Locate the cell with the specified text and output its [X, Y] center coordinate. 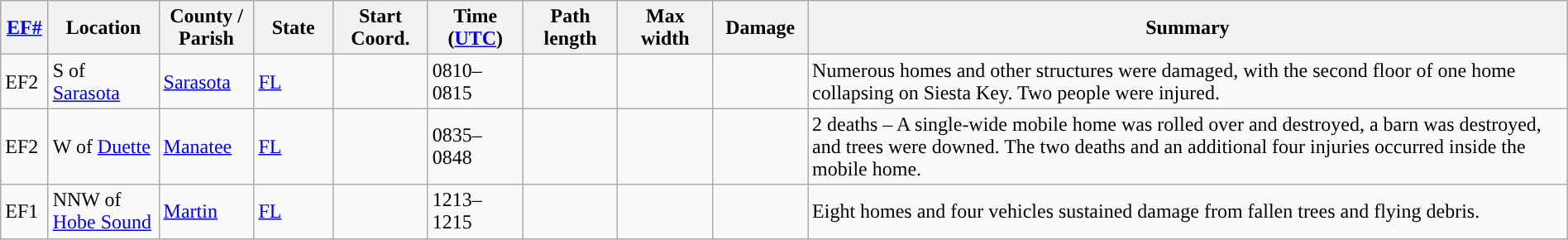
Sarasota [207, 81]
W of Duette [103, 146]
Numerous homes and other structures were damaged, with the second floor of one home collapsing on Siesta Key. Two people were injured. [1188, 81]
Eight homes and four vehicles sustained damage from fallen trees and flying debris. [1188, 212]
0810–0815 [475, 81]
County / Parish [207, 28]
EF# [25, 28]
Path length [571, 28]
State [294, 28]
Max width [665, 28]
Damage [761, 28]
Time (UTC) [475, 28]
S of Sarasota [103, 81]
Start Coord. [380, 28]
NNW of Hobe Sound [103, 212]
0835–0848 [475, 146]
Summary [1188, 28]
Manatee [207, 146]
1213–1215 [475, 212]
Location [103, 28]
Martin [207, 212]
EF1 [25, 212]
